Return [X, Y] of the center of cell containing provided text 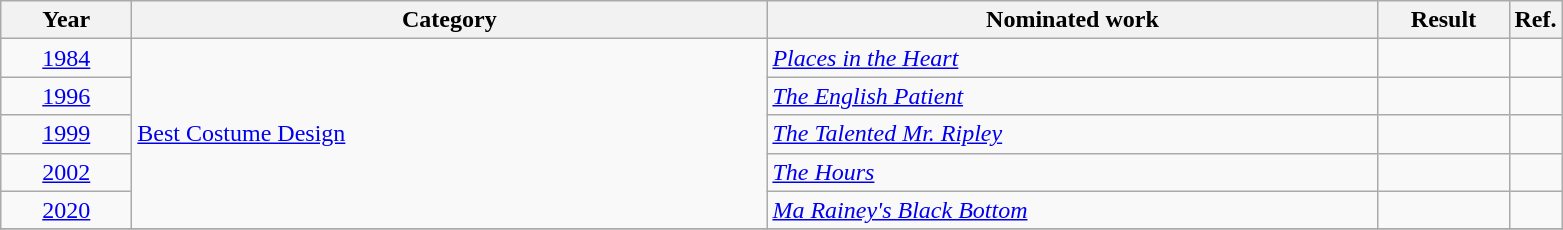
Places in the Heart [1072, 58]
Ref. [1536, 20]
2002 [66, 172]
Nominated work [1072, 20]
1996 [66, 96]
1984 [66, 58]
1999 [66, 134]
The English Patient [1072, 96]
Result [1444, 20]
2020 [66, 210]
The Hours [1072, 172]
The Talented Mr. Ripley [1072, 134]
Year [66, 20]
Category [450, 20]
Ma Rainey's Black Bottom [1072, 210]
Best Costume Design [450, 134]
